Scan for the cell matching the given text and deliver its (x, y) coordinate at center. 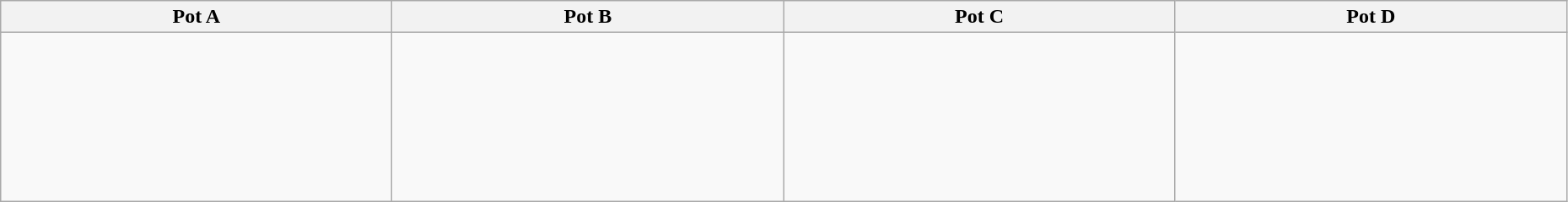
Pot B (588, 17)
Pot D (1371, 17)
Pot C (979, 17)
Pot A (197, 17)
